Detect which cell encompasses the target text, then output its (x, y) center coordinate. 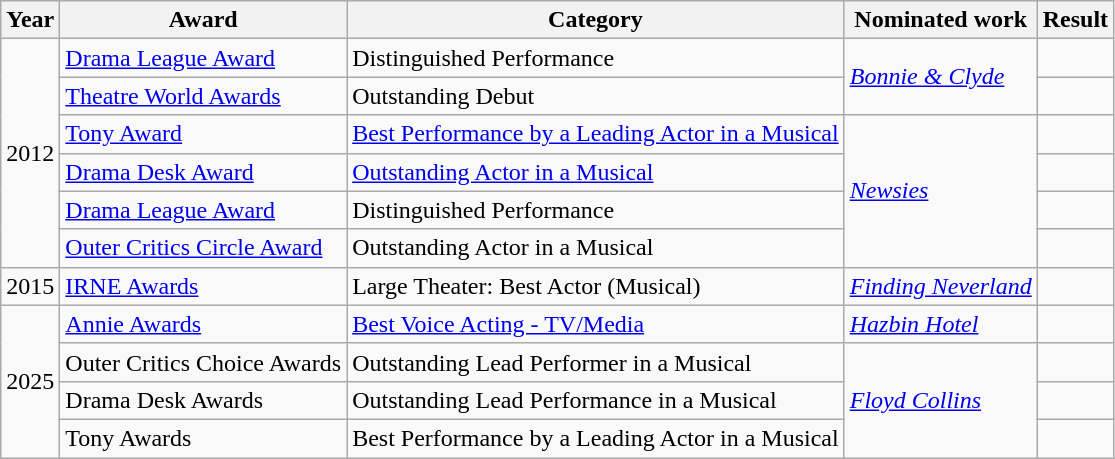
Nominated work (940, 20)
Outstanding Lead Performance in a Musical (596, 400)
Outstanding Debut (596, 96)
Theatre World Awards (204, 96)
Best Voice Acting - TV/Media (596, 324)
Hazbin Hotel (940, 324)
2012 (30, 153)
Annie Awards (204, 324)
2025 (30, 381)
Drama Desk Awards (204, 400)
Tony Awards (204, 438)
2015 (30, 286)
IRNE Awards (204, 286)
Drama Desk Award (204, 172)
Outer Critics Choice Awards (204, 362)
Floyd Collins (940, 400)
Outstanding Lead Performer in a Musical (596, 362)
Large Theater: Best Actor (Musical) (596, 286)
Bonnie & Clyde (940, 77)
Category (596, 20)
Result (1075, 20)
Finding Neverland (940, 286)
Tony Award (204, 134)
Newsies (940, 191)
Outer Critics Circle Award (204, 248)
Award (204, 20)
Year (30, 20)
